Pinpoint the cell where the given text exists, returning its [x, y] midpoint coordinate. 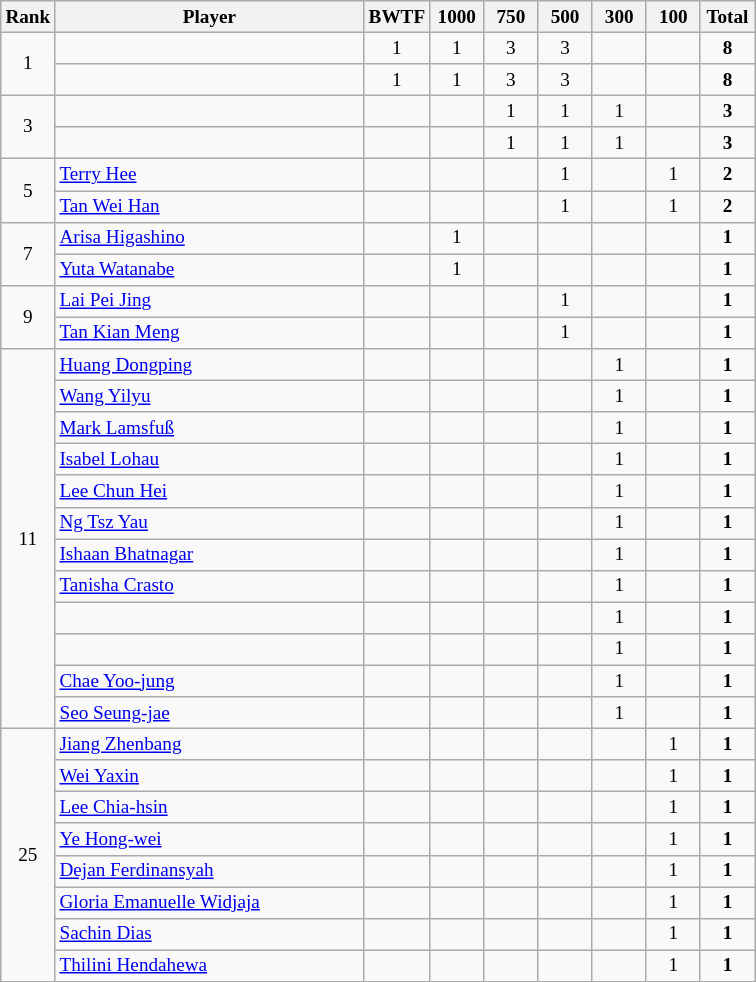
750 [511, 17]
Tanisha Crasto [210, 586]
Arisa Higashino [210, 238]
Thilini Hendahewa [210, 966]
Wei Yaxin [210, 776]
Isabel Lohau [210, 460]
100 [673, 17]
Gloria Emanuelle Widjaja [210, 902]
Terry Hee [210, 175]
Ye Hong-wei [210, 839]
Rank [28, 17]
Player [210, 17]
300 [619, 17]
Dejan Ferdinansyah [210, 871]
Ng Tsz Yau [210, 523]
7 [28, 254]
Seo Seung-jae [210, 713]
Tan Kian Meng [210, 333]
5 [28, 190]
Huang Dongping [210, 365]
11 [28, 539]
Sachin Dias [210, 934]
Jiang Zhenbang [210, 744]
9 [28, 316]
1000 [457, 17]
25 [28, 854]
500 [565, 17]
Chae Yoo-jung [210, 681]
Mark Lamsfuß [210, 428]
Tan Wei Han [210, 206]
Lee Chun Hei [210, 491]
Ishaan Bhatnagar [210, 554]
Lai Pei Jing [210, 301]
Yuta Watanabe [210, 270]
Total [727, 17]
Lee Chia-hsin [210, 808]
Wang Yilyu [210, 396]
BWTF [397, 17]
